Identify which cell holds the provided text, then report its (X, Y) central coordinate. 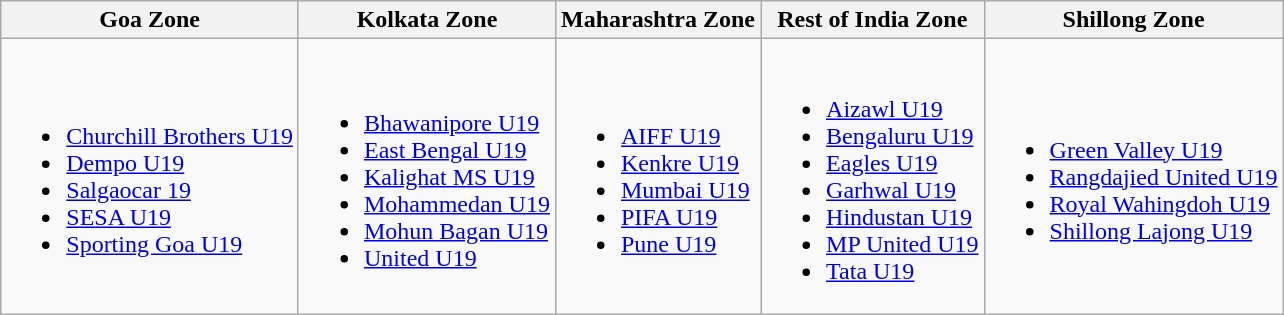
Maharashtra Zone (658, 20)
Bhawanipore U19East Bengal U19Kalighat MS U19Mohammedan U19Mohun Bagan U19United U19 (426, 176)
Rest of India Zone (873, 20)
Kolkata Zone (426, 20)
Green Valley U19Rangdajied United U19Royal Wahingdoh U19Shillong Lajong U19 (1134, 176)
Aizawl U19Bengaluru U19Eagles U19Garhwal U19Hindustan U19MP United U19Tata U19 (873, 176)
Churchill Brothers U19Dempo U19Salgaocar 19SESA U19Sporting Goa U19 (150, 176)
AIFF U19Kenkre U19Mumbai U19PIFA U19Pune U19 (658, 176)
Shillong Zone (1134, 20)
Goa Zone (150, 20)
